Provide the (X, Y) coordinate of the cell's center where the given text is located.  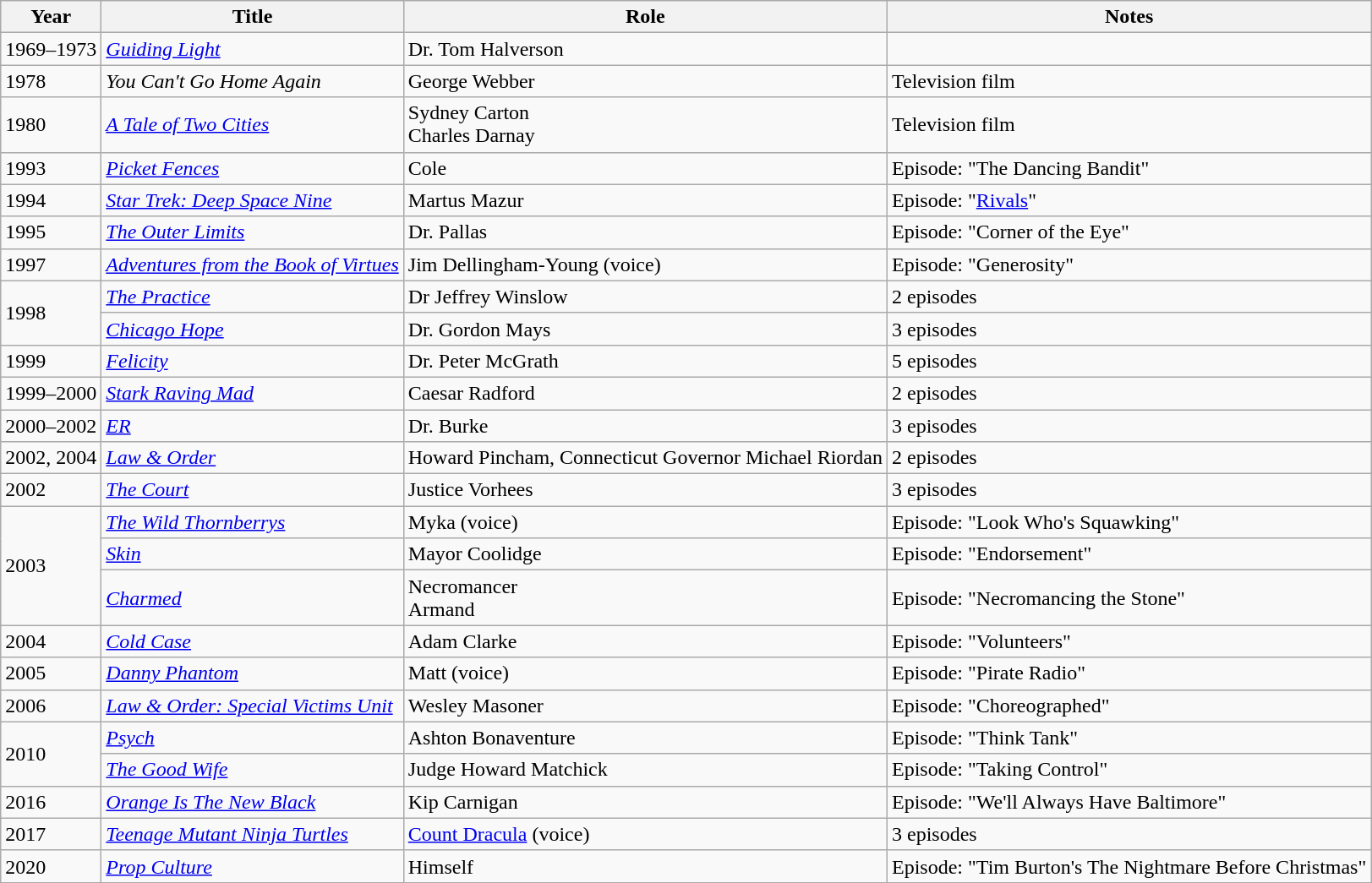
Skin (252, 554)
Episode: "Choreographed" (1129, 706)
Orange Is The New Black (252, 802)
NecromancerArmand (645, 598)
Danny Phantom (252, 673)
Judge Howard Matchick (645, 770)
Episode: "We'll Always Have Baltimore" (1129, 802)
Episode: "Tim Burton's The Nightmare Before Christmas" (1129, 866)
George Webber (645, 81)
Picket Fences (252, 168)
Psych (252, 738)
Ashton Bonaventure (645, 738)
5 episodes (1129, 361)
2006 (51, 706)
Kip Carnigan (645, 802)
1997 (51, 264)
Episode: "Taking Control" (1129, 770)
Law & Order (252, 458)
Episode: "Generosity" (1129, 264)
1978 (51, 81)
Adventures from the Book of Virtues (252, 264)
Law & Order: Special Victims Unit (252, 706)
Himself (645, 866)
The Court (252, 490)
Matt (voice) (645, 673)
Howard Pincham, Connecticut Governor Michael Riordan (645, 458)
Stark Raving Mad (252, 393)
Dr. Tom Halverson (645, 49)
2016 (51, 802)
Mayor Coolidge (645, 554)
Charmed (252, 598)
1994 (51, 200)
Wesley Masoner (645, 706)
Adam Clarke (645, 641)
1980 (51, 125)
2004 (51, 641)
A Tale of Two Cities (252, 125)
Notes (1129, 17)
Role (645, 17)
Myka (voice) (645, 522)
Episode: "Think Tank" (1129, 738)
2000–2002 (51, 425)
2010 (51, 754)
Martus Mazur (645, 200)
The Good Wife (252, 770)
You Can't Go Home Again (252, 81)
Teenage Mutant Ninja Turtles (252, 834)
Episode: "The Dancing Bandit" (1129, 168)
Episode: "Rivals" (1129, 200)
Episode: "Corner of the Eye" (1129, 232)
Dr. Burke (645, 425)
The Practice (252, 297)
1993 (51, 168)
Episode: "Look Who's Squawking" (1129, 522)
Star Trek: Deep Space Nine (252, 200)
Episode: "Volunteers" (1129, 641)
2003 (51, 566)
Prop Culture (252, 866)
Caesar Radford (645, 393)
2002 (51, 490)
Felicity (252, 361)
1999–2000 (51, 393)
2020 (51, 866)
The Outer Limits (252, 232)
1995 (51, 232)
Dr. Pallas (645, 232)
Episode: "Necromancing the Stone" (1129, 598)
Dr. Peter McGrath (645, 361)
1999 (51, 361)
ER (252, 425)
Title (252, 17)
Dr. Gordon Mays (645, 329)
Dr Jeffrey Winslow (645, 297)
Chicago Hope (252, 329)
Episode: "Endorsement" (1129, 554)
2017 (51, 834)
Year (51, 17)
Count Dracula (voice) (645, 834)
2002, 2004 (51, 458)
1969–1973 (51, 49)
The Wild Thornberrys (252, 522)
2005 (51, 673)
Cold Case (252, 641)
Guiding Light (252, 49)
1998 (51, 313)
Justice Vorhees (645, 490)
Cole (645, 168)
Sydney CartonCharles Darnay (645, 125)
Episode: "Pirate Radio" (1129, 673)
Jim Dellingham-Young (voice) (645, 264)
